Extract the [X, Y] coordinate from the center of the cell holding the provided text.  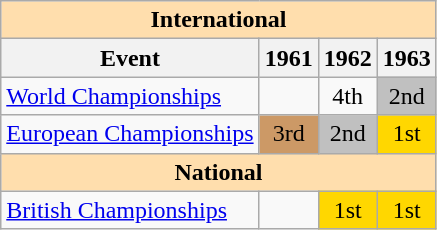
3rd [288, 134]
World Championships [130, 96]
1963 [406, 58]
National [219, 172]
4th [348, 96]
1962 [348, 58]
1961 [288, 58]
British Championships [130, 210]
European Championships [130, 134]
International [219, 20]
Event [130, 58]
